Pinpoint the cell where the given text exists, returning its (X, Y) midpoint coordinate. 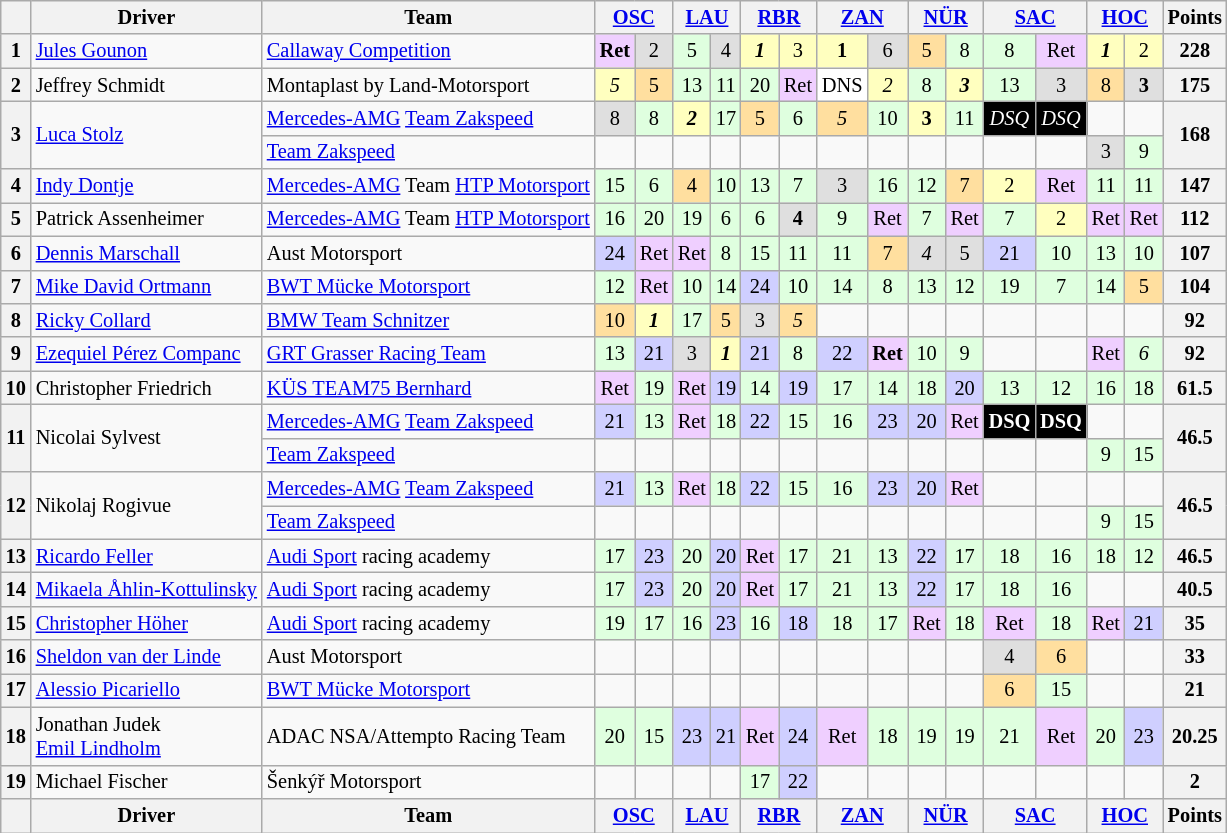
228 (1195, 51)
Christopher Friedrich (146, 388)
Luca Stolz (146, 134)
Callaway Competition (428, 51)
Jeffrey Schmidt (146, 85)
Montaplast by Land-Motorsport (428, 85)
168 (1195, 134)
Sheldon van der Linde (146, 657)
147 (1195, 186)
Jonathan Judek Emil Lindholm (146, 736)
175 (1195, 85)
35 (1195, 623)
107 (1195, 253)
Alessio Picariello (146, 690)
Mike David Ortmann (146, 287)
Šenkýř Motorsport (428, 782)
ADAC NSA/Attempto Racing Team (428, 736)
KÜS TEAM75 Bernhard (428, 388)
40.5 (1195, 589)
Jules Gounon (146, 51)
Ricky Collard (146, 320)
Patrick Assenheimer (146, 219)
Ricardo Feller (146, 556)
Dennis Marschall (146, 253)
112 (1195, 219)
BMW Team Schnitzer (428, 320)
DNS (842, 85)
20.25 (1195, 736)
61.5 (1195, 388)
Nikolaj Rogivue (146, 506)
GRT Grasser Racing Team (428, 354)
Nicolai Sylvest (146, 438)
Michael Fischer (146, 782)
Ezequiel Pérez Companc (146, 354)
Christopher Höher (146, 623)
Mikaela Åhlin-Kottulinsky (146, 589)
Indy Dontje (146, 186)
104 (1195, 287)
33 (1195, 657)
